Determine the [X, Y] coordinate at the center of the cell enclosing the given text.  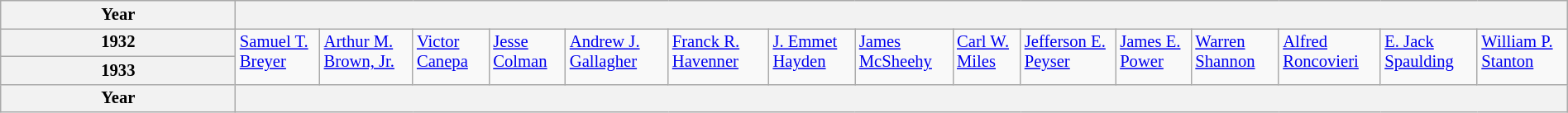
1933 [118, 70]
Samuel T. Breyer [278, 56]
Carl W. Miles [987, 56]
James E. Power [1153, 56]
James McSheehy [904, 56]
Jesse Colman [527, 56]
J. Emmet Hayden [812, 56]
Andrew J. Gallagher [617, 56]
Alfred Roncovieri [1330, 56]
William P. Stanton [1522, 56]
E. Jack Spaulding [1429, 56]
Victor Canepa [451, 56]
Jefferson E. Peyser [1068, 56]
1932 [118, 42]
Arthur M. Brown, Jr. [366, 56]
Warren Shannon [1235, 56]
Franck R. Havenner [719, 56]
